Locate the cell with the specified text and output its [X, Y] center coordinate. 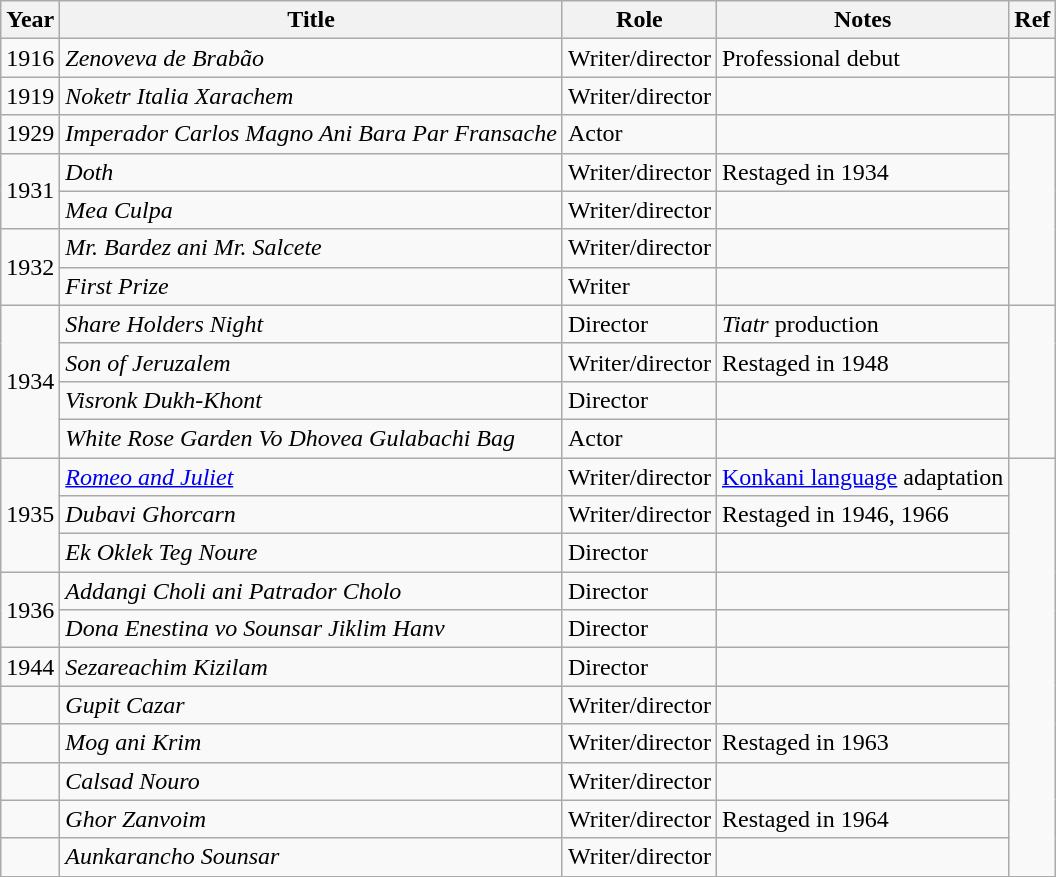
1919 [30, 96]
Son of Jeruzalem [312, 362]
1936 [30, 610]
Writer [639, 286]
1931 [30, 191]
1934 [30, 381]
Noketr Italia Xarachem [312, 96]
Addangi Choli ani Patrador Cholo [312, 591]
Title [312, 20]
Mr. Bardez ani Mr. Salcete [312, 248]
Konkani language adaptation [862, 477]
1916 [30, 58]
Restaged in 1948 [862, 362]
Imperador Carlos Magno Ani Bara Par Fransache [312, 134]
1932 [30, 267]
Sezareachim Kizilam [312, 667]
Doth [312, 172]
Professional debut [862, 58]
1935 [30, 515]
Mog ani Krim [312, 743]
Romeo and Juliet [312, 477]
Dona Enestina vo Sounsar Jiklim Hanv [312, 629]
Restaged in 1934 [862, 172]
Ref [1032, 20]
Mea Culpa [312, 210]
Restaged in 1964 [862, 819]
Tiatr production [862, 324]
Ghor Zanvoim [312, 819]
Calsad Nouro [312, 781]
1944 [30, 667]
Restaged in 1946, 1966 [862, 515]
Visronk Dukh-Khont [312, 400]
Gupit Cazar [312, 705]
Zenoveva de Brabão [312, 58]
White Rose Garden Vo Dhovea Gulabachi Bag [312, 438]
Ek Oklek Teg Noure [312, 553]
Year [30, 20]
Role [639, 20]
Dubavi Ghorcarn [312, 515]
Aunkarancho Sounsar [312, 857]
Share Holders Night [312, 324]
1929 [30, 134]
First Prize [312, 286]
Restaged in 1963 [862, 743]
Notes [862, 20]
